For the text-containing cell, return its midpoint in (x, y) coordinate format. 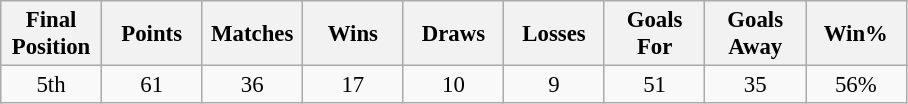
61 (152, 85)
Goals Away (756, 34)
Matches (252, 34)
Win% (856, 34)
Goals For (654, 34)
9 (554, 85)
Points (152, 34)
10 (454, 85)
35 (756, 85)
Wins (354, 34)
17 (354, 85)
5th (52, 85)
56% (856, 85)
51 (654, 85)
36 (252, 85)
Losses (554, 34)
Final Position (52, 34)
Draws (454, 34)
